Provide the [x, y] coordinate of the cell's center where the given text is located.  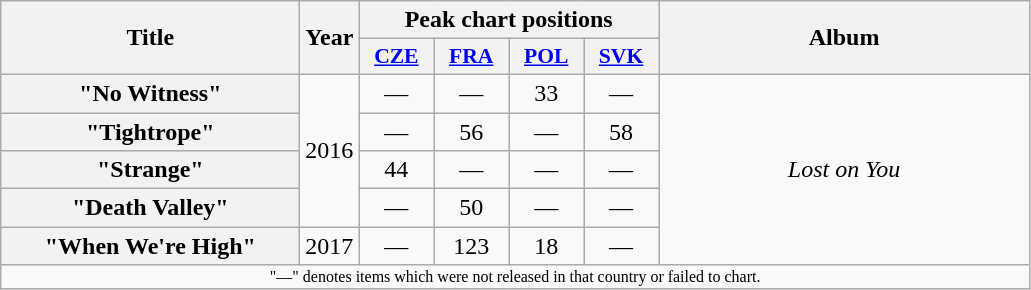
Title [150, 38]
2016 [330, 150]
Album [844, 38]
SVK [622, 57]
Peak chart positions [509, 20]
Lost on You [844, 169]
"Strange" [150, 170]
"Tightrope" [150, 131]
56 [472, 131]
50 [472, 208]
Year [330, 38]
58 [622, 131]
CZE [396, 57]
"No Witness" [150, 93]
123 [472, 246]
POL [546, 57]
2017 [330, 246]
18 [546, 246]
33 [546, 93]
44 [396, 170]
FRA [472, 57]
"Death Valley" [150, 208]
"—" denotes items which were not released in that country or failed to chart. [516, 277]
"When We're High" [150, 246]
